Locate the cell with the specified text and output its (X, Y) center coordinate. 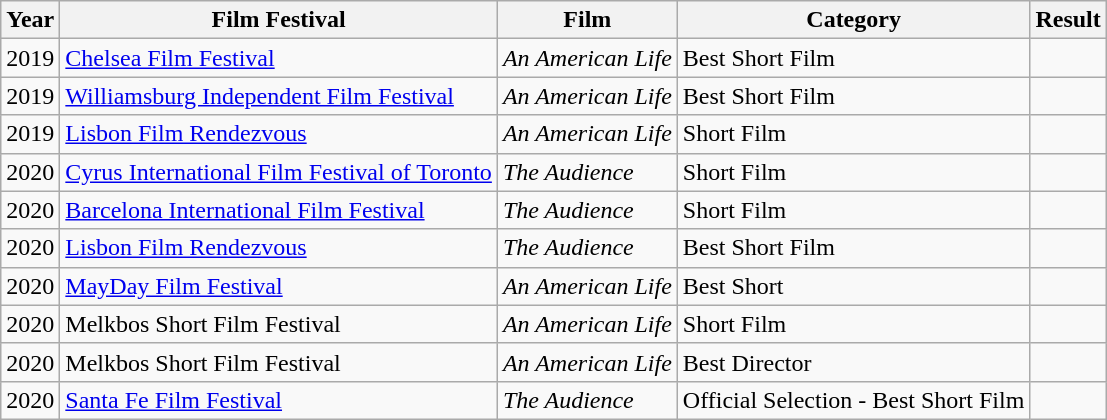
Official Selection - Best Short Film (854, 400)
Williamsburg Independent Film Festival (279, 96)
Film Festival (279, 20)
Film (587, 20)
Best Short (854, 286)
MayDay Film Festival (279, 286)
Best Director (854, 362)
Year (30, 20)
Chelsea Film Festival (279, 58)
Santa Fe Film Festival (279, 400)
Category (854, 20)
Result (1068, 20)
Barcelona International Film Festival (279, 210)
Cyrus International Film Festival of Toronto (279, 172)
